Provide the (X, Y) coordinate of the cell's center where the given text is located.  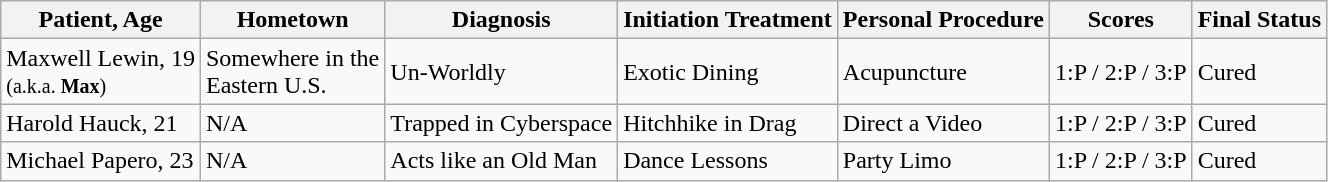
Michael Papero, 23 (101, 161)
Hometown (292, 20)
Final Status (1259, 20)
Acts like an Old Man (502, 161)
Maxwell Lewin, 19 (a.k.a. Max) (101, 72)
Scores (1120, 20)
Trapped in Cyberspace (502, 123)
Party Limo (943, 161)
Exotic Dining (728, 72)
Hitchhike in Drag (728, 123)
Dance Lessons (728, 161)
Diagnosis (502, 20)
Initiation Treatment (728, 20)
Patient, Age (101, 20)
Acupuncture (943, 72)
Un-Worldly (502, 72)
Somewhere in the Eastern U.S. (292, 72)
Harold Hauck, 21 (101, 123)
Direct a Video (943, 123)
Personal Procedure (943, 20)
